Extract the [X, Y] coordinate from the center of the cell holding the provided text.  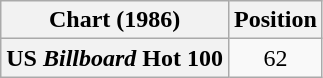
Position [276, 20]
Chart (1986) [115, 20]
US Billboard Hot 100 [115, 58]
62 [276, 58]
